For the text-containing cell, return its midpoint in [x, y] coordinate format. 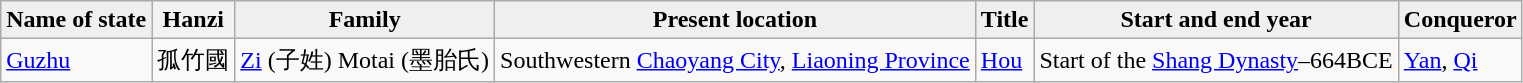
Start and end year [1216, 20]
Title [1004, 20]
Present location [736, 20]
Yan, Qi [1460, 60]
Hou [1004, 60]
Family [365, 20]
Name of state [76, 20]
Start of the Shang Dynasty–664BCE [1216, 60]
Hanzi [194, 20]
孤竹國 [194, 60]
Conqueror [1460, 20]
Guzhu [76, 60]
Southwestern Chaoyang City, Liaoning Province [736, 60]
Zi (子姓) Motai (墨胎氏) [365, 60]
